From the cell containing the given text, extract its center point as [x, y] coordinate. 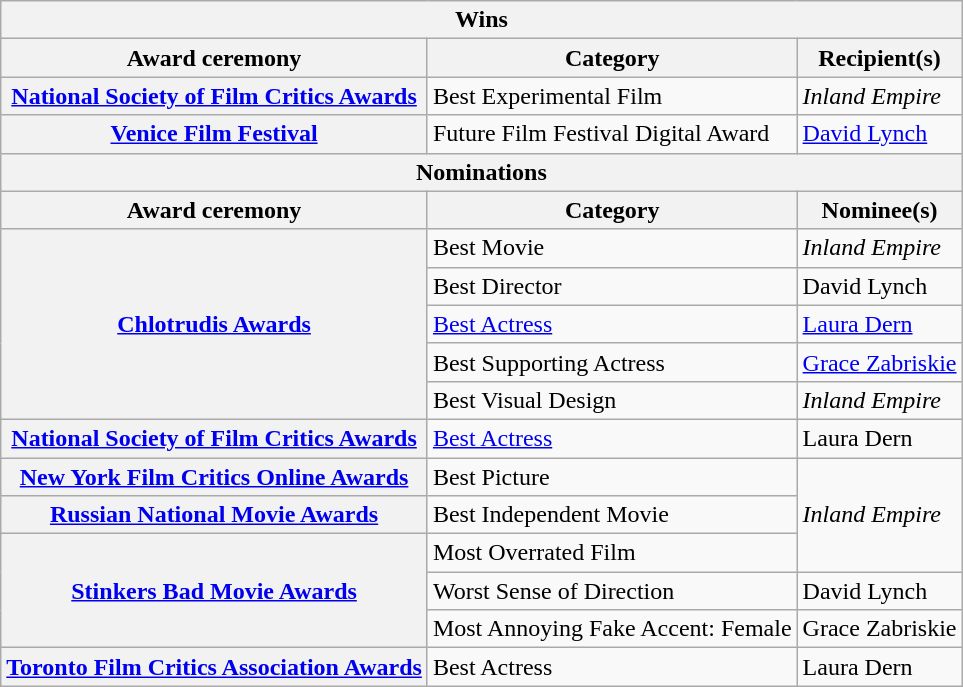
Best Supporting Actress [612, 362]
Nominee(s) [880, 210]
Wins [482, 20]
Future Film Festival Digital Award [612, 134]
Best Director [612, 286]
Best Visual Design [612, 400]
New York Film Critics Online Awards [214, 477]
Stinkers Bad Movie Awards [214, 591]
Venice Film Festival [214, 134]
Most Annoying Fake Accent: Female [612, 629]
Best Movie [612, 248]
Russian National Movie Awards [214, 515]
Worst Sense of Direction [612, 591]
Nominations [482, 172]
Most Overrated Film [612, 553]
Toronto Film Critics Association Awards [214, 667]
Best Picture [612, 477]
Chlotrudis Awards [214, 324]
Best Experimental Film [612, 96]
Best Independent Movie [612, 515]
Recipient(s) [880, 58]
